Search for the cell housing the specified text and yield its [X, Y] center coordinate. 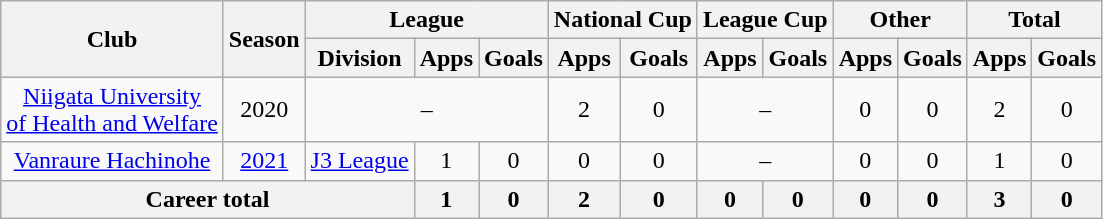
J3 League [360, 161]
Season [264, 39]
Division [360, 58]
2021 [264, 161]
2020 [264, 110]
League Cup [765, 20]
Niigata Universityof Health and Welfare [112, 110]
Vanraure Hachinohe [112, 161]
3 [999, 199]
Total [1034, 20]
Career total [208, 199]
National Cup [622, 20]
League [426, 20]
Other [900, 20]
Club [112, 39]
